Identify which cell holds the provided text, then report its (x, y) central coordinate. 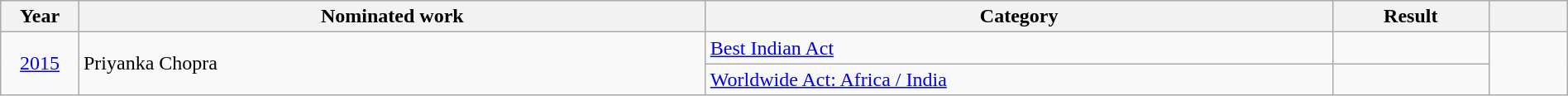
Year (40, 17)
Nominated work (392, 17)
Worldwide Act: Africa / India (1019, 79)
Best Indian Act (1019, 48)
2015 (40, 64)
Priyanka Chopra (392, 64)
Category (1019, 17)
Result (1411, 17)
